Determine the [X, Y] coordinate at the center of the cell enclosing the given text.  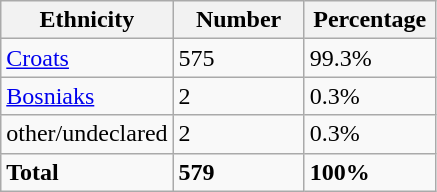
Bosniaks [87, 96]
Total [87, 172]
99.3% [370, 58]
other/undeclared [87, 134]
Number [238, 20]
Percentage [370, 20]
100% [370, 172]
575 [238, 58]
Croats [87, 58]
Ethnicity [87, 20]
579 [238, 172]
